Detect which cell encompasses the target text, then output its [x, y] center coordinate. 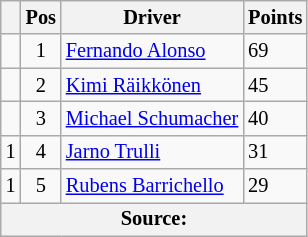
45 [275, 85]
29 [275, 186]
Fernando Alonso [152, 51]
5 [41, 186]
31 [275, 152]
Jarno Trulli [152, 152]
Driver [152, 17]
Source: [154, 219]
Kimi Räikkönen [152, 85]
Michael Schumacher [152, 118]
3 [41, 118]
Pos [41, 17]
Points [275, 17]
4 [41, 152]
2 [41, 85]
69 [275, 51]
40 [275, 118]
Rubens Barrichello [152, 186]
